Return the (X, Y) coordinate for the center point of the cell that contains the specified text.  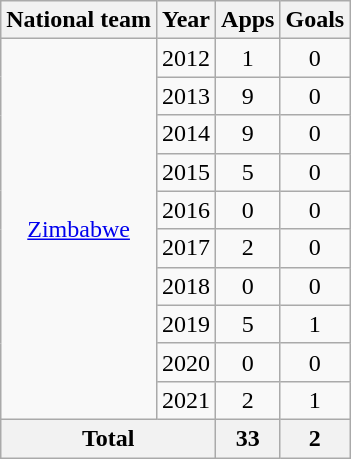
2012 (186, 58)
2016 (186, 210)
Zimbabwe (79, 230)
Apps (248, 20)
Total (108, 438)
Year (186, 20)
National team (79, 20)
2019 (186, 324)
33 (248, 438)
2017 (186, 248)
2018 (186, 286)
2021 (186, 400)
2014 (186, 134)
2013 (186, 96)
Goals (315, 20)
2015 (186, 172)
2020 (186, 362)
